Find where the given text appears and provide that cell's center as [x, y] coordinate. 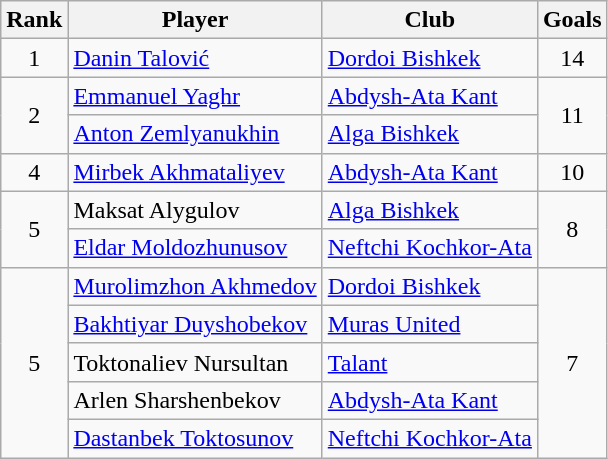
Eldar Moldozhunusov [195, 248]
Player [195, 20]
Murolimzhon Akhmedov [195, 286]
4 [34, 172]
11 [572, 115]
7 [572, 362]
Maksat Alygulov [195, 210]
Anton Zemlyanukhin [195, 134]
Emmanuel Yaghr [195, 96]
Danin Talović [195, 58]
10 [572, 172]
Mirbek Akhmataliyev [195, 172]
Arlen Sharshenbekov [195, 400]
8 [572, 229]
1 [34, 58]
14 [572, 58]
2 [34, 115]
Talant [430, 362]
Goals [572, 20]
Dastanbek Toktosunov [195, 438]
Club [430, 20]
Rank [34, 20]
Toktonaliev Nursultan [195, 362]
Bakhtiyar Duyshobekov [195, 324]
Muras United [430, 324]
